Pinpoint the cell where the given text exists, returning its [X, Y] midpoint coordinate. 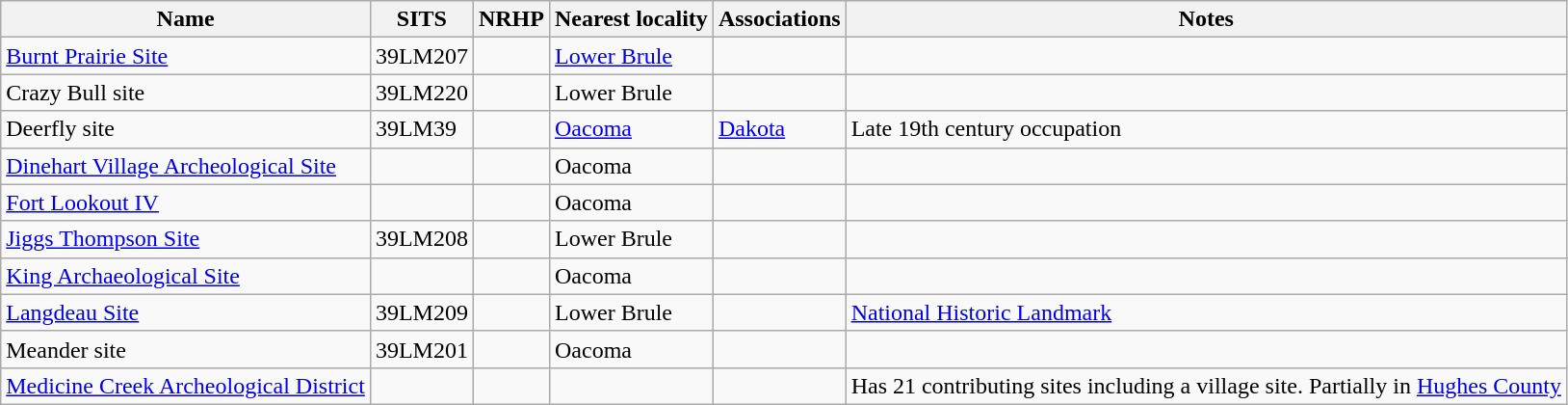
Dinehart Village Archeological Site [186, 166]
39LM207 [422, 56]
Meander site [186, 349]
Crazy Bull site [186, 93]
Nearest locality [631, 19]
Dakota [779, 129]
Late 19th century occupation [1206, 129]
King Archaeological Site [186, 276]
39LM201 [422, 349]
SITS [422, 19]
39LM208 [422, 239]
Langdeau Site [186, 312]
Medicine Creek Archeological District [186, 386]
Name [186, 19]
39LM220 [422, 93]
39LM209 [422, 312]
NRHP [510, 19]
Notes [1206, 19]
Fort Lookout IV [186, 202]
39LM39 [422, 129]
Deerfly site [186, 129]
National Historic Landmark [1206, 312]
Jiggs Thompson Site [186, 239]
Burnt Prairie Site [186, 56]
Has 21 contributing sites including a village site. Partially in Hughes County [1206, 386]
Associations [779, 19]
